Capture the cell that displays the provided text and extract its (x, y) central coordinate. 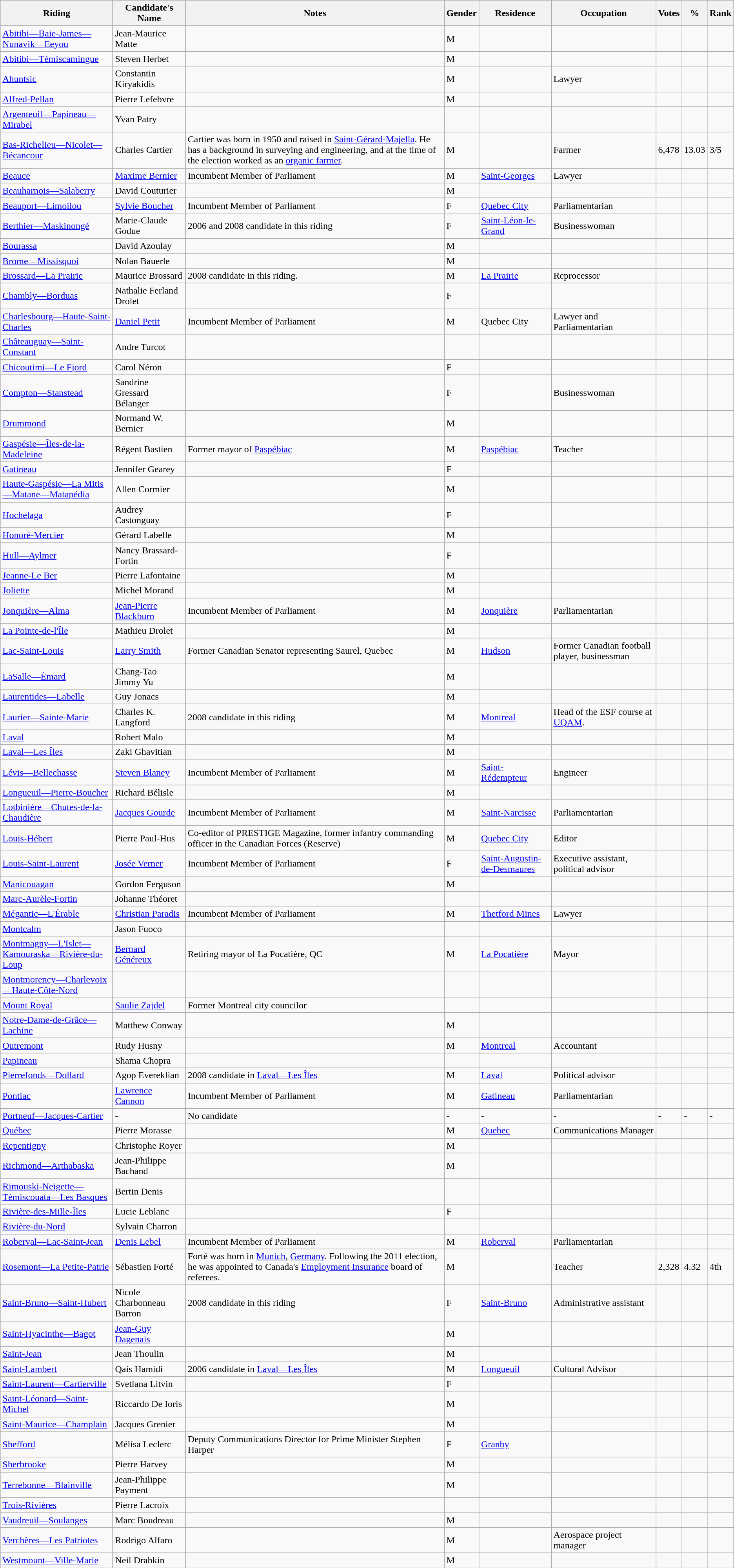
Jonquière (515, 611)
Reprocessor (604, 276)
Guy Jonacs (149, 697)
Saint-Narcisse (515, 813)
Longueuil—Pierre-Boucher (56, 792)
Communications Manager (604, 1131)
Saint-Léon-le-Grand (515, 226)
Terrebonne—Blainville (56, 1485)
Jacques Grenier (149, 1424)
Mayor (604, 954)
No candidate (315, 1116)
Mégantic—L'Érable (56, 914)
Haute-Gaspésie—La Mitis—Matane—Matapédia (56, 489)
Pontiac (56, 1096)
Marc Boudreau (149, 1520)
Andre Turcot (149, 347)
Sandrine Gressard Bélanger (149, 393)
Robert Malo (149, 737)
Bertin Denis (149, 1191)
% (695, 13)
Larry Smith (149, 651)
Pierre Morasse (149, 1131)
Rimouski-Neigette—Témiscouata—Les Basques (56, 1191)
Gordon Ferguson (149, 884)
Zaki Ghavitian (149, 752)
Quebec (515, 1131)
Jennifer Gearey (149, 469)
Roberval (515, 1241)
Portneuf—Jacques-Cartier (56, 1116)
Co-editor of PRESTIGE Magazine, former infantry commanding officer in the Canadian Forces (Reserve) (315, 838)
Johanne Théoret (149, 899)
Alfred-Pellan (56, 99)
Saint-Hyacinthe—Bagot (56, 1334)
Christophe Royer (149, 1146)
Nathalie Ferland Drolet (149, 296)
Executive assistant, political advisor (604, 864)
Retiring mayor of La Pocatière, QC (315, 954)
Louis-Hébert (56, 838)
Shefford (56, 1445)
Montmorency—Charlevoix—Haute-Côte-Nord (56, 985)
Former Canadian Senator representing Saurel, Quebec (315, 651)
Lotbinière—Chutes-de-la-Chaudière (56, 813)
Former mayor of Paspébiac (315, 449)
Neil Drabkin (149, 1560)
Marie-Claude Godue (149, 226)
Verchères—Les Patriotes (56, 1540)
Québec (56, 1131)
Saint-Maurice—Champlain (56, 1424)
Farmer (604, 150)
Shama Chopra (149, 1060)
Jonquière—Alma (56, 611)
Papineau (56, 1060)
Saint-Bruno—Saint-Hubert (56, 1303)
Political advisor (604, 1075)
Charles K. Langford (149, 717)
Votes (669, 13)
6,478 (669, 150)
Nancy Brassard-Fortin (149, 555)
Richard Bélisle (149, 792)
Riding (56, 13)
Jean-Pierre Blackburn (149, 611)
Hochelaga (56, 515)
Hudson (515, 651)
Engineer (604, 772)
Laurentides—Labelle (56, 697)
Thetford Mines (515, 914)
Repentigny (56, 1146)
13.03 (695, 150)
Drummond (56, 423)
Steven Blaney (149, 772)
4th (721, 1267)
2008 candidate in Laval—Les Îles (315, 1075)
Carol Néron (149, 367)
David Azoulay (149, 246)
Richmond—Arthabaska (56, 1166)
Saint-Bruno (515, 1303)
Candidate's Name (149, 13)
Accountant (604, 1046)
Lawrence Cannon (149, 1096)
Brossard—La Prairie (56, 276)
Bourassa (56, 246)
Argenteuil—Papineau—Mirabel (56, 119)
Jeanne-Le Ber (56, 575)
Matthew Conway (149, 1025)
2008 candidate in this riding. (315, 276)
Bas-Richelieu—Nicolet—Bécancour (56, 150)
Pierre Lacroix (149, 1505)
Aerospace project manager (604, 1540)
Ahuntsic (56, 79)
Pierre Lefebvre (149, 99)
Granby (515, 1445)
Steven Herbet (149, 59)
Rivière-du-Nord (56, 1226)
Daniel Petit (149, 321)
Jean-Guy Dagenais (149, 1334)
Beauport—Limoilou (56, 205)
Chicoutimi—Le Fjord (56, 367)
4.32 (695, 1267)
Laurier—Sainte-Marie (56, 717)
Former Canadian football player, businessman (604, 651)
Chang-Tao Jimmy Yu (149, 676)
Gérard Labelle (149, 535)
Saint-Augustin-de-Desmaures (515, 864)
Marc-Aurèle-Fortin (56, 899)
Lac-Saint-Louis (56, 651)
David Couturier (149, 190)
Pierre Lafontaine (149, 575)
Lévis—Bellechasse (56, 772)
Saint-Laurent—Cartierville (56, 1384)
Montcalm (56, 928)
Rudy Husny (149, 1046)
Nolan Bauerle (149, 261)
Pierrefonds—Dollard (56, 1075)
Maurice Brossard (149, 276)
Lucie Leblanc (149, 1211)
Former Montreal city councilor (315, 1005)
Westmount—Ville-Marie (56, 1560)
Honoré-Mercier (56, 535)
Saint-Lambert (56, 1369)
2006 and 2008 candidate in this riding (315, 226)
Qais Hamidi (149, 1369)
Abitibi—Témiscamingue (56, 59)
Nicole Charbonneau Barron (149, 1303)
Notre-Dame-de-Grâce—Lachine (56, 1025)
Lawyer and Parliamentarian (604, 321)
Brome—Missisquoi (56, 261)
Charlesbourg—Haute-Saint-Charles (56, 321)
Manicouagan (56, 884)
Châteauguay—Saint-Constant (56, 347)
La Pointe-de-l'Île (56, 631)
Sherbrooke (56, 1465)
Vaudreuil—Soulanges (56, 1520)
Svetlana Litvin (149, 1384)
Yvan Patry (149, 119)
Saulie Zajdel (149, 1005)
Agop Evereklian (149, 1075)
Jason Fuoco (149, 928)
Compton—Stanstead (56, 393)
Gender (461, 13)
Berthier—Maskinongé (56, 226)
Normand W. Bernier (149, 423)
Allen Cormier (149, 489)
Chambly—Borduas (56, 296)
Saint-Jean (56, 1354)
Mount Royal (56, 1005)
Notes (315, 13)
3/5 (721, 150)
Jean Thoulin (149, 1354)
2006 candidate in Laval—Les Îles (315, 1369)
Roberval—Lac-Saint-Jean (56, 1241)
Saint-Léonard—Saint-Michel (56, 1404)
Jean-Philippe Payment (149, 1485)
La Pocatière (515, 954)
Forté was born in Munich, Germany. Following the 2011 election, he was appointed to Canada's Employment Insurance board of referees. (315, 1267)
Montmagny—L'Islet—Kamouraska—Rivière-du-Loup (56, 954)
Residence (515, 13)
Saint-Georges (515, 176)
Rivière-des-Mille-Îles (56, 1211)
Hull—Aylmer (56, 555)
Paspébiac (515, 449)
Michel Morand (149, 590)
LaSalle—Émard (56, 676)
Sylvain Charron (149, 1226)
Occupation (604, 13)
Jean-Maurice Matte (149, 38)
Joliette (56, 590)
Laval—Les Îles (56, 752)
Gaspésie—Îles-de-la-Madeleine (56, 449)
Deputy Communications Director for Prime Minister Stephen Harper (315, 1445)
Maxime Bernier (149, 176)
Bernard Généreux (149, 954)
Trois-Rivières (56, 1505)
Rodrigo Alfaro (149, 1540)
Editor (604, 838)
Rosemont—La Petite-Patrie (56, 1267)
Rank (721, 13)
Christian Paradis (149, 914)
Jean-Philippe Bachand (149, 1166)
Pierre Paul-Hus (149, 838)
Louis-Saint-Laurent (56, 864)
Régent Bastien (149, 449)
Saint-Rédempteur (515, 772)
Head of the ESF course at UQAM. (604, 717)
Longueuil (515, 1369)
Outremont (56, 1046)
Riccardo De Ioris (149, 1404)
Audrey Castonguay (149, 515)
Charles Cartier (149, 150)
Administrative assistant (604, 1303)
Denis Lebel (149, 1241)
Mélisa Leclerc (149, 1445)
Abitibi—Baie-James—Nunavik—Eeyou (56, 38)
Sébastien Forté (149, 1267)
Cultural Advisor (604, 1369)
Jacques Gourde (149, 813)
Beauce (56, 176)
2,328 (669, 1267)
Sylvie Boucher (149, 205)
Constantin Kiryakidis (149, 79)
Josée Verner (149, 864)
Mathieu Drolet (149, 631)
Beauharnois—Salaberry (56, 190)
Pierre Harvey (149, 1465)
La Prairie (515, 276)
